Determine the (x, y) coordinate at the center of the cell enclosing the given text.  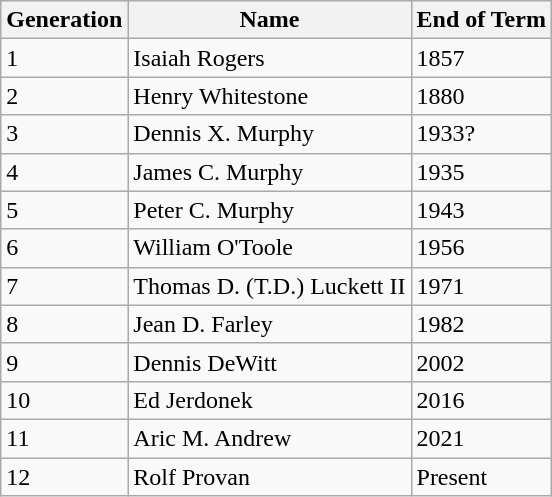
1857 (481, 58)
James C. Murphy (270, 172)
1 (64, 58)
Generation (64, 20)
Peter C. Murphy (270, 210)
1943 (481, 210)
9 (64, 362)
2 (64, 96)
End of Term (481, 20)
12 (64, 477)
2021 (481, 438)
Isaiah Rogers (270, 58)
Dennis DeWitt (270, 362)
2016 (481, 400)
1956 (481, 248)
Jean D. Farley (270, 324)
3 (64, 134)
Rolf Provan (270, 477)
Henry Whitestone (270, 96)
6 (64, 248)
2002 (481, 362)
1935 (481, 172)
5 (64, 210)
Ed Jerdonek (270, 400)
Name (270, 20)
Aric M. Andrew (270, 438)
4 (64, 172)
Dennis X. Murphy (270, 134)
1933? (481, 134)
Thomas D. (T.D.) Luckett II (270, 286)
11 (64, 438)
William O'Toole (270, 248)
1880 (481, 96)
8 (64, 324)
Present (481, 477)
7 (64, 286)
1971 (481, 286)
10 (64, 400)
1982 (481, 324)
